Return (x, y) of the center of cell containing provided text 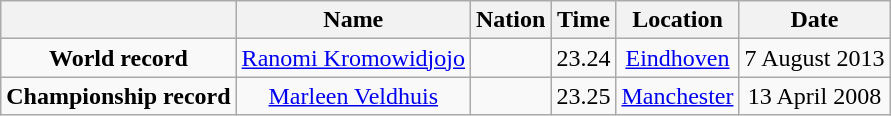
Championship record (118, 96)
13 April 2008 (814, 96)
Nation (510, 20)
Manchester (678, 96)
23.24 (584, 58)
World record (118, 58)
7 August 2013 (814, 58)
Ranomi Kromowidjojo (353, 58)
Date (814, 20)
Time (584, 20)
Name (353, 20)
Eindhoven (678, 58)
Marleen Veldhuis (353, 96)
Location (678, 20)
23.25 (584, 96)
